Locate the cell with the specified text and output its (X, Y) center coordinate. 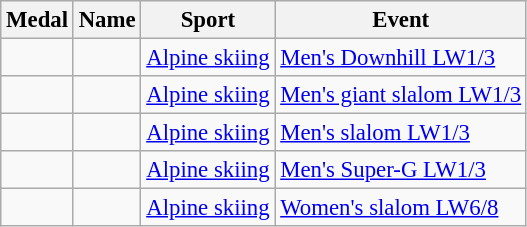
Men's slalom LW1/3 (401, 133)
Sport (208, 20)
Men's Super-G LW1/3 (401, 170)
Medal (38, 20)
Men's giant slalom LW1/3 (401, 95)
Men's Downhill LW1/3 (401, 58)
Event (401, 20)
Name (107, 20)
Women's slalom LW6/8 (401, 208)
